Find where the given text appears and provide that cell's center as [X, Y] coordinate. 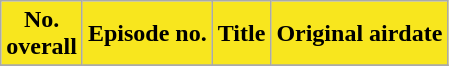
Title [242, 34]
Episode no. [147, 34]
No. overall [42, 34]
Original airdate [360, 34]
